Extract the [x, y] coordinate from the center of the cell holding the provided text.  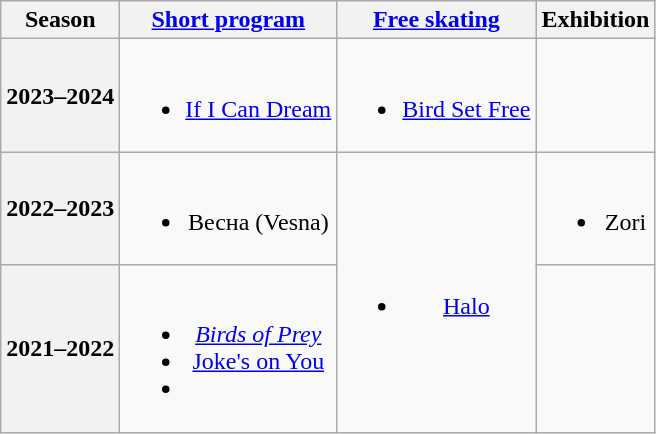
Exhibition [596, 20]
Short program [228, 20]
Season [60, 20]
Free skating [436, 20]
If I Can Dream [228, 96]
2022–2023 [60, 208]
2021–2022 [60, 348]
Halo [436, 292]
Весна (Vesna) [228, 208]
2023–2024 [60, 96]
Birds of Prey Joke's on You [228, 348]
Zori [596, 208]
Bird Set Free [436, 96]
